Return [X, Y] of the center of cell containing provided text 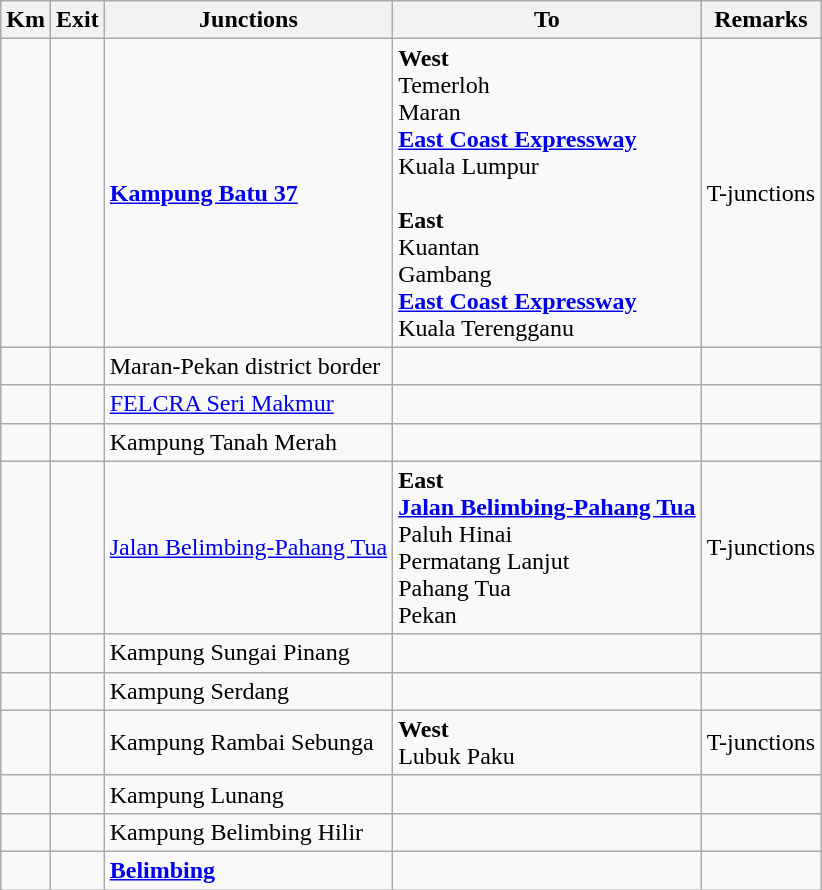
Maran-Pekan district border [248, 366]
Kampung Tanah Merah [248, 442]
Kampung Batu 37 [248, 193]
Belimbing [248, 870]
Junctions [248, 20]
Kampung Belimbing Hilir [248, 832]
FELCRA Seri Makmur [248, 404]
Kampung Sungai Pinang [248, 653]
Remarks [761, 20]
Km [26, 20]
To [548, 20]
Kampung Serdang [248, 691]
WestLubuk Paku [548, 742]
East Jalan Belimbing-Pahang TuaPaluh HinaiPermatang LanjutPahang TuaPekan [548, 548]
West Temerloh Maran East Coast ExpresswayKuala LumpurEast Kuantan Gambang East Coast ExpresswayKuala Terengganu [548, 193]
Jalan Belimbing-Pahang Tua [248, 548]
Kampung Lunang [248, 794]
Kampung Rambai Sebunga [248, 742]
Exit [77, 20]
